Locate the cell with the specified text and output its (X, Y) center coordinate. 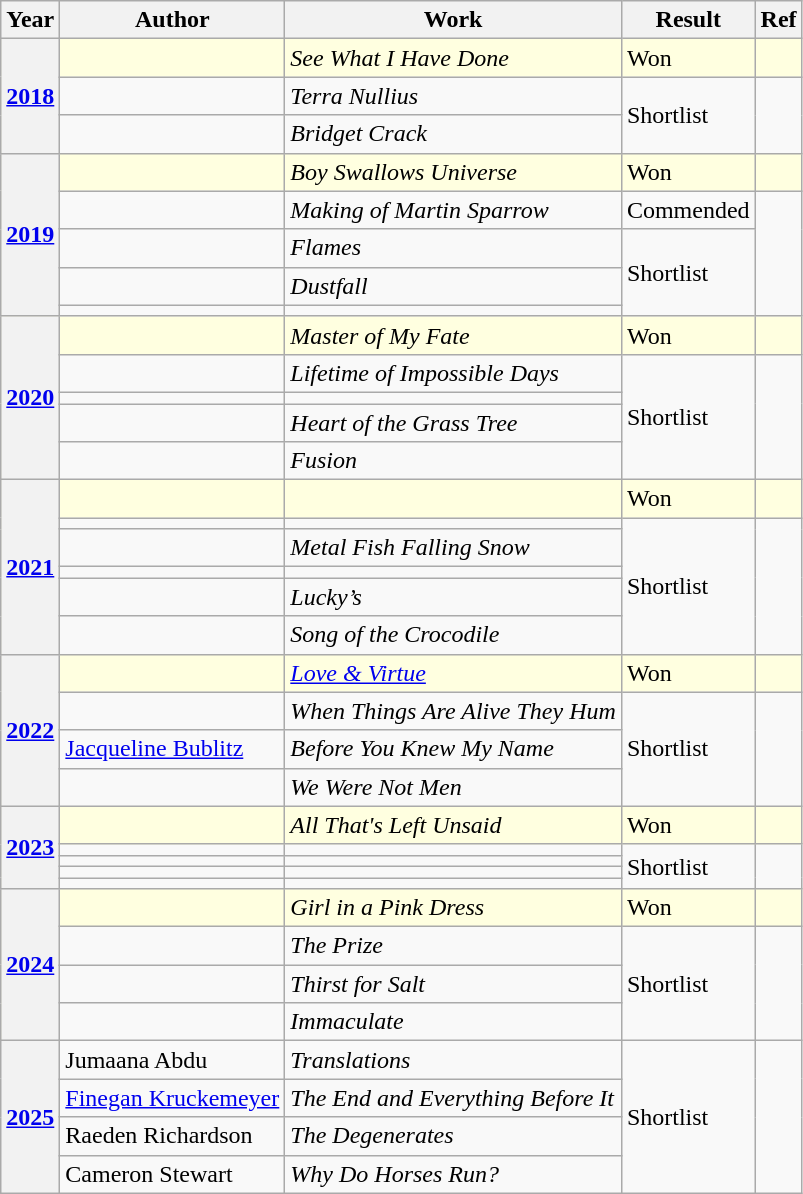
Boy Swallows Universe (454, 172)
Immaculate (454, 1022)
Thirst for Salt (454, 984)
2020 (30, 398)
Flames (454, 248)
2019 (30, 234)
See What I Have Done (454, 58)
Year (30, 20)
2021 (30, 567)
Finegan Kruckemeyer (172, 1098)
When Things Are Alive They Hum (454, 711)
Girl in a Pink Dress (454, 908)
Before You Knew My Name (454, 749)
The Prize (454, 946)
Ref (778, 20)
2025 (30, 1117)
Master of My Fate (454, 335)
Lucky’s (454, 597)
Metal Fish Falling Snow (454, 548)
Love & Virtue (454, 673)
2018 (30, 96)
Fusion (454, 461)
Author (172, 20)
Terra Nullius (454, 96)
Cameron Stewart (172, 1174)
Heart of the Grass Tree (454, 423)
Lifetime of Impossible Days (454, 373)
Jacqueline Bublitz (172, 749)
Result (688, 20)
Translations (454, 1060)
2024 (30, 965)
Jumaana Abdu (172, 1060)
Raeden Richardson (172, 1136)
Bridget Crack (454, 134)
Work (454, 20)
Why Do Horses Run? (454, 1174)
Commended (688, 210)
Dustfall (454, 286)
Making of Martin Sparrow (454, 210)
Song of the Crocodile (454, 635)
2022 (30, 730)
The Degenerates (454, 1136)
All That's Left Unsaid (454, 825)
We Were Not Men (454, 787)
2023 (30, 847)
The End and Everything Before It (454, 1098)
